Identify which cell holds the provided text, then report its [X, Y] central coordinate. 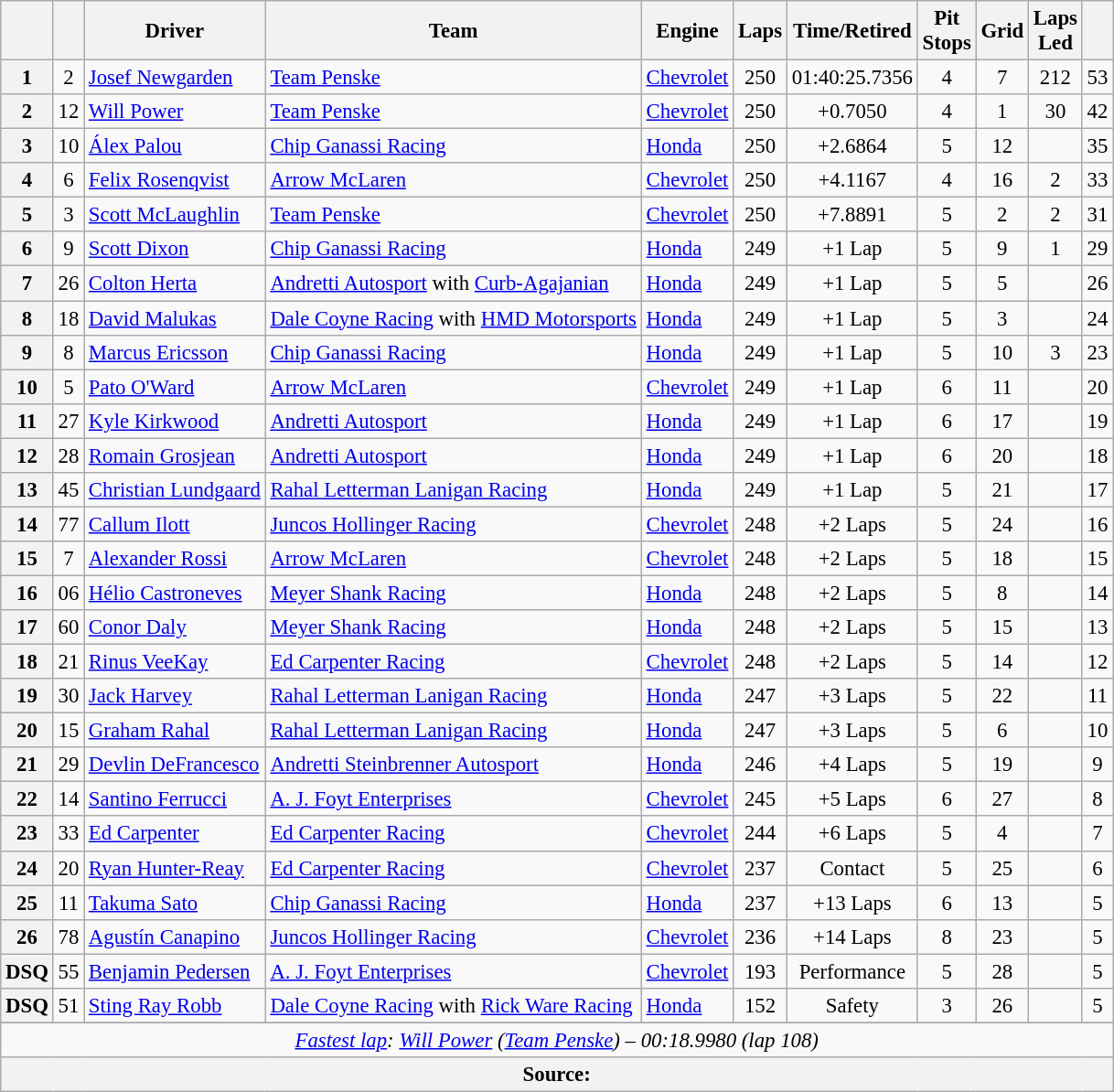
Romain Grosjean [176, 455]
244 [761, 834]
David Malukas [176, 318]
+4 Laps [852, 765]
Agustín Canapino [176, 937]
Will Power [176, 112]
Callum Ilott [176, 524]
Christian Lundgaard [176, 490]
Dale Coyne Racing with Rick Ware Racing [454, 1006]
212 [1055, 78]
Andretti Steinbrenner Autosport [454, 765]
PitStops [947, 31]
Álex Palou [176, 146]
Laps [761, 31]
Grid [1002, 31]
Pato O'Ward [176, 387]
LapsLed [1055, 31]
Felix Rosenqvist [176, 180]
51 [68, 1006]
Ed Carpenter [176, 834]
Ryan Hunter-Reay [176, 868]
Contact [852, 868]
60 [68, 627]
+0.7050 [852, 112]
+2.6864 [852, 146]
Santino Ferrucci [176, 799]
Benjamin Pedersen [176, 971]
Driver [176, 31]
42 [1098, 112]
Dale Coyne Racing with HMD Motorsports [454, 318]
Engine [687, 31]
53 [1098, 78]
31 [1098, 215]
Scott McLaughlin [176, 215]
Alexander Rossi [176, 559]
Kyle Kirkwood [176, 421]
Colton Herta [176, 284]
+6 Laps [852, 834]
Jack Harvey [176, 696]
35 [1098, 146]
Time/Retired [852, 31]
77 [68, 524]
Devlin DeFrancesco [176, 765]
+4.1167 [852, 180]
Andretti Autosport with Curb-Agajanian [454, 284]
236 [761, 937]
Josef Newgarden [176, 78]
01:40:25.7356 [852, 78]
Conor Daly [176, 627]
Marcus Ericsson [176, 352]
+7.8891 [852, 215]
45 [68, 490]
Rinus VeeKay [176, 662]
Source: [557, 1075]
+13 Laps [852, 903]
Scott Dixon [176, 250]
152 [761, 1006]
+14 Laps [852, 937]
Graham Rahal [176, 731]
55 [68, 971]
Hélio Castroneves [176, 593]
Safety [852, 1006]
+5 Laps [852, 799]
78 [68, 937]
06 [68, 593]
Sting Ray Robb [176, 1006]
245 [761, 799]
Team [454, 31]
Fastest lap: Will Power (Team Penske) – 00:18.9980 (lap 108) [557, 1040]
246 [761, 765]
Takuma Sato [176, 903]
193 [761, 971]
Performance [852, 971]
